Output the [x, y] coordinate of the center of the cell containing the given text.  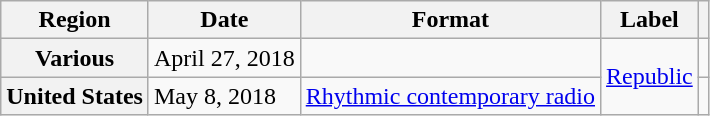
Format [450, 20]
May 8, 2018 [224, 96]
April 27, 2018 [224, 58]
Republic [650, 77]
Region [75, 20]
Various [75, 58]
Rhythmic contemporary radio [450, 96]
Date [224, 20]
Label [650, 20]
United States [75, 96]
